Determine the [x, y] coordinate at the center of the cell enclosing the given text.  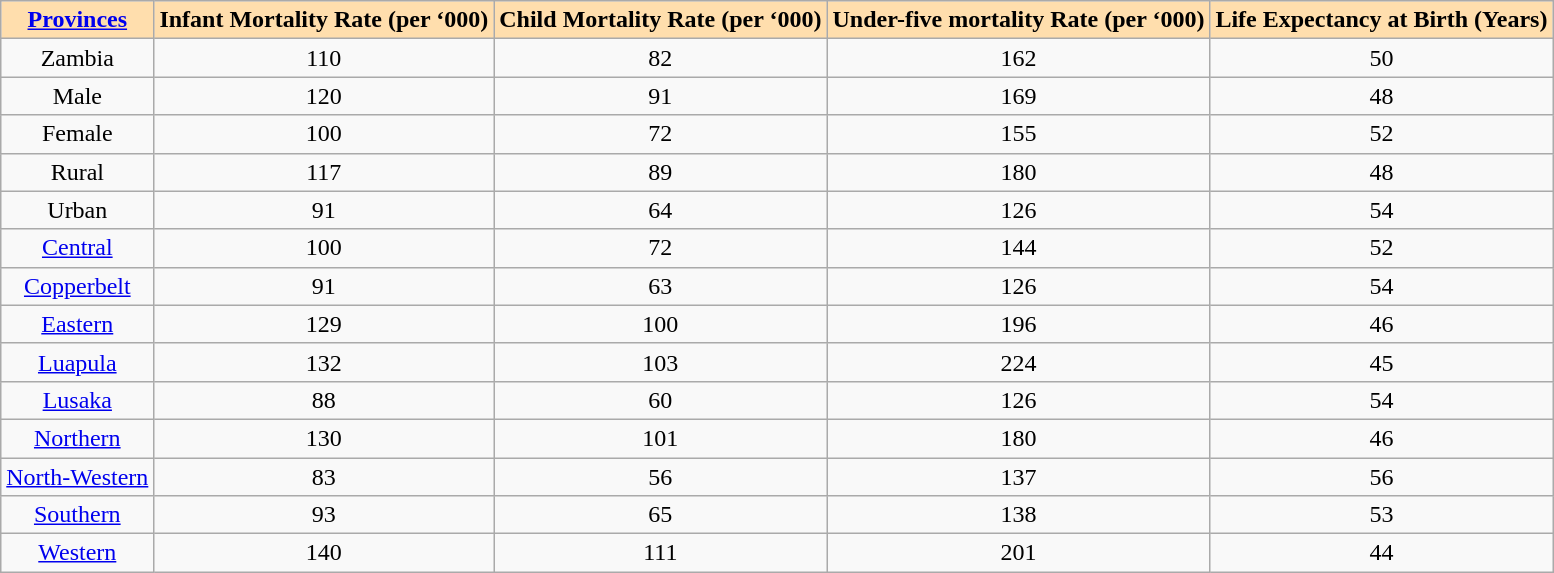
101 [660, 438]
Northern [78, 438]
Urban [78, 210]
Under-five mortality Rate (per ‘000) [1018, 20]
Lusaka [78, 400]
Western [78, 553]
117 [324, 172]
88 [324, 400]
155 [1018, 134]
Male [78, 96]
53 [1382, 515]
Female [78, 134]
129 [324, 324]
110 [324, 58]
201 [1018, 553]
83 [324, 477]
144 [1018, 248]
93 [324, 515]
Southern [78, 515]
138 [1018, 515]
111 [660, 553]
Provinces [78, 20]
137 [1018, 477]
44 [1382, 553]
Rural [78, 172]
65 [660, 515]
140 [324, 553]
Luapula [78, 362]
50 [1382, 58]
45 [1382, 362]
Zambia [78, 58]
Child Mortality Rate (per ‘000) [660, 20]
Eastern [78, 324]
Infant Mortality Rate (per ‘000) [324, 20]
63 [660, 286]
169 [1018, 96]
162 [1018, 58]
Life Expectancy at Birth (Years) [1382, 20]
64 [660, 210]
224 [1018, 362]
North-Western [78, 477]
Central [78, 248]
196 [1018, 324]
130 [324, 438]
60 [660, 400]
89 [660, 172]
82 [660, 58]
Copperbelt [78, 286]
132 [324, 362]
103 [660, 362]
120 [324, 96]
